Extract the (x, y) coordinate from the center of the cell holding the provided text.  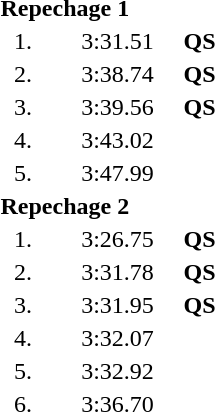
3:31.95 (118, 305)
3:31.51 (118, 41)
3:32.92 (118, 371)
3:32.07 (118, 338)
3:31.78 (118, 272)
3:39.56 (118, 107)
3:26.75 (118, 239)
3:43.02 (118, 140)
3:47.99 (118, 173)
3:38.74 (118, 74)
